Locate the cell with the specified text and output its (x, y) center coordinate. 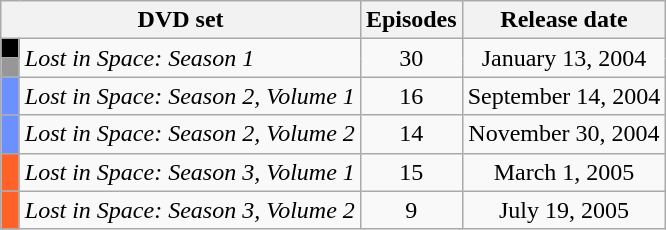
November 30, 2004 (564, 134)
Lost in Space: Season 2, Volume 1 (190, 96)
March 1, 2005 (564, 172)
16 (411, 96)
30 (411, 58)
Lost in Space: Season 2, Volume 2 (190, 134)
Release date (564, 20)
15 (411, 172)
January 13, 2004 (564, 58)
9 (411, 210)
Lost in Space: Season 3, Volume 2 (190, 210)
September 14, 2004 (564, 96)
DVD set (181, 20)
July 19, 2005 (564, 210)
14 (411, 134)
Lost in Space: Season 1 (190, 58)
Episodes (411, 20)
Lost in Space: Season 3, Volume 1 (190, 172)
